Scan for the cell matching the given text and deliver its [x, y] coordinate at center. 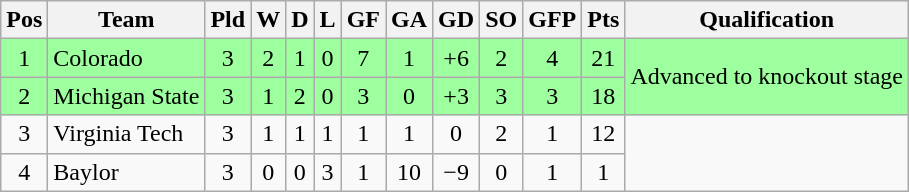
18 [604, 96]
SO [502, 20]
Team [126, 20]
Michigan State [126, 96]
Colorado [126, 58]
Baylor [126, 172]
Virginia Tech [126, 134]
+3 [456, 96]
L [328, 20]
+6 [456, 58]
GFP [552, 20]
GD [456, 20]
Qualification [767, 20]
Pos [24, 20]
GF [363, 20]
12 [604, 134]
D [300, 20]
Pts [604, 20]
10 [410, 172]
−9 [456, 172]
Advanced to knockout stage [767, 77]
Pld [228, 20]
W [268, 20]
21 [604, 58]
7 [363, 58]
GA [410, 20]
